Pinpoint the cell where the given text exists, returning its [x, y] midpoint coordinate. 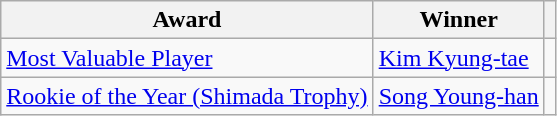
Rookie of the Year (Shimada Trophy) [187, 96]
Most Valuable Player [187, 58]
Kim Kyung-tae [458, 58]
Award [187, 20]
Song Young-han [458, 96]
Winner [458, 20]
